Provide the (x, y) coordinate of the cell's center where the given text is located.  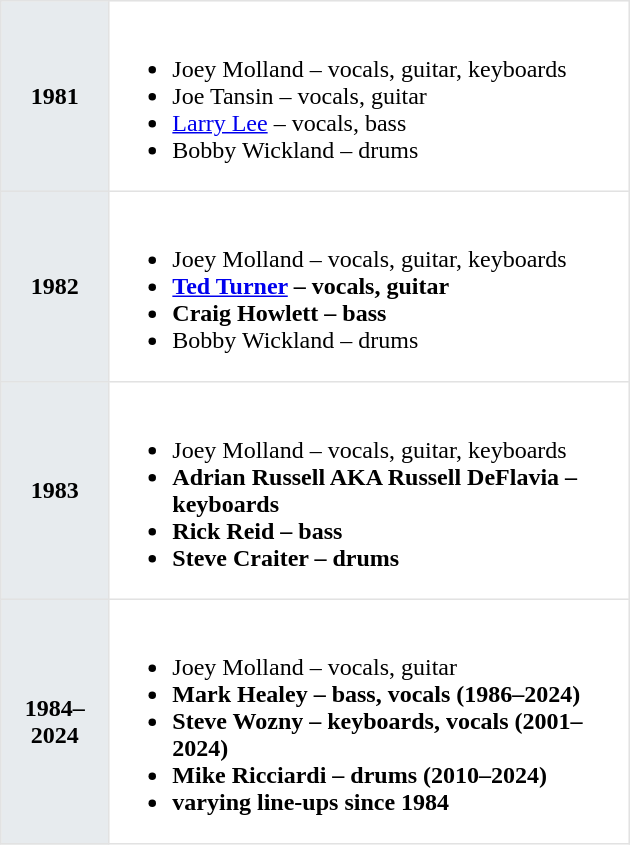
1982 (55, 286)
1984–2024 (55, 721)
Joey Molland – vocals, guitar, keyboardsTed Turner – vocals, guitarCraig Howlett – bassBobby Wickland – drums (370, 286)
1983 (55, 491)
1981 (55, 96)
Joey Molland – vocals, guitar, keyboardsJoe Tansin – vocals, guitarLarry Lee – vocals, bassBobby Wickland – drums (370, 96)
Joey Molland – vocals, guitar, keyboardsAdrian Russell AKA Russell DeFlavia – keyboardsRick Reid – bassSteve Craiter – drums (370, 491)
